Extract the (X, Y) coordinate from the center of the cell holding the provided text.  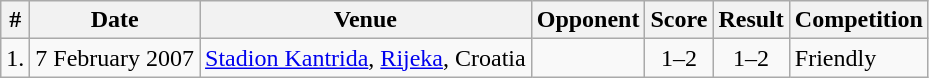
Score (679, 20)
Venue (366, 20)
Competition (858, 20)
Date (115, 20)
7 February 2007 (115, 58)
Result (751, 20)
Friendly (858, 58)
1. (16, 58)
Opponent (588, 20)
Stadion Kantrida, Rijeka, Croatia (366, 58)
# (16, 20)
